Locate the cell with the specified text and output its [X, Y] center coordinate. 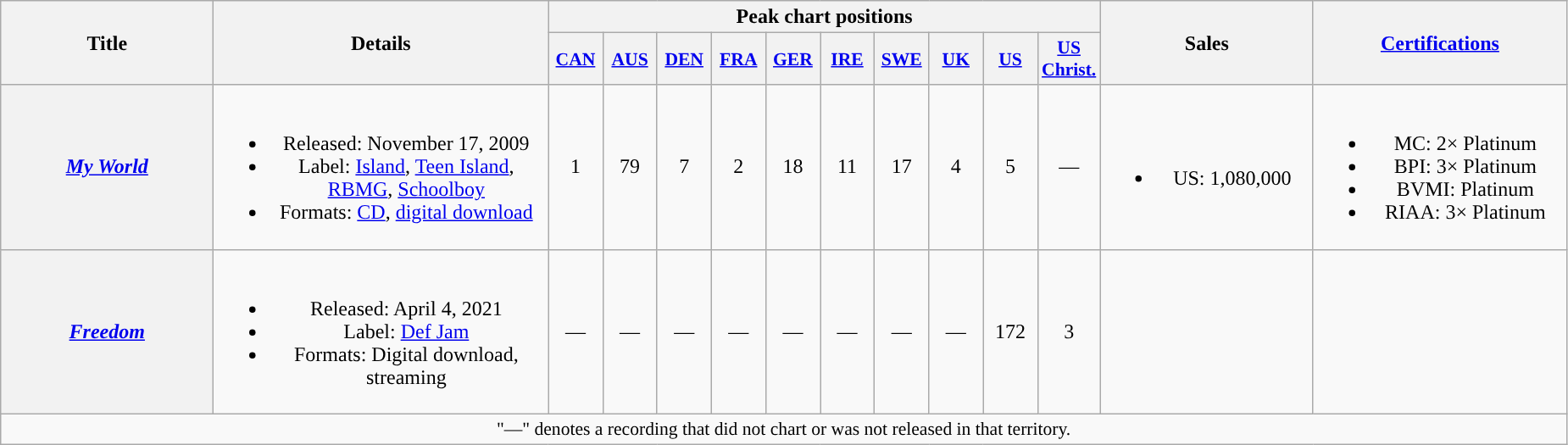
US: 1,080,000 [1207, 167]
My World [107, 167]
US [1010, 59]
Freedom [107, 331]
MC: 2× PlatinumBPI: 3× PlatinumBVMI: PlatinumRIAA: 3× Platinum [1439, 167]
DEN [684, 59]
Certifications [1439, 42]
Title [107, 42]
Details [381, 42]
Sales [1207, 42]
Released: April 4, 2021Label: Def JamFormats: Digital download, streaming [381, 331]
Released: November 17, 2009Label: Island, Teen Island, RBMG, SchoolboyFormats: CD, digital download [381, 167]
7 [684, 167]
CAN [575, 59]
"—" denotes a recording that did not chart or was not released in that territory. [784, 429]
GER [792, 59]
4 [956, 167]
5 [1010, 167]
172 [1010, 331]
11 [848, 167]
17 [902, 167]
Peak chart positions [824, 17]
SWE [902, 59]
18 [792, 167]
FRA [738, 59]
UK [956, 59]
2 [738, 167]
IRE [848, 59]
3 [1069, 331]
AUS [630, 59]
USChrist. [1069, 59]
1 [575, 167]
79 [630, 167]
